For the text-containing cell, return its midpoint in [x, y] coordinate format. 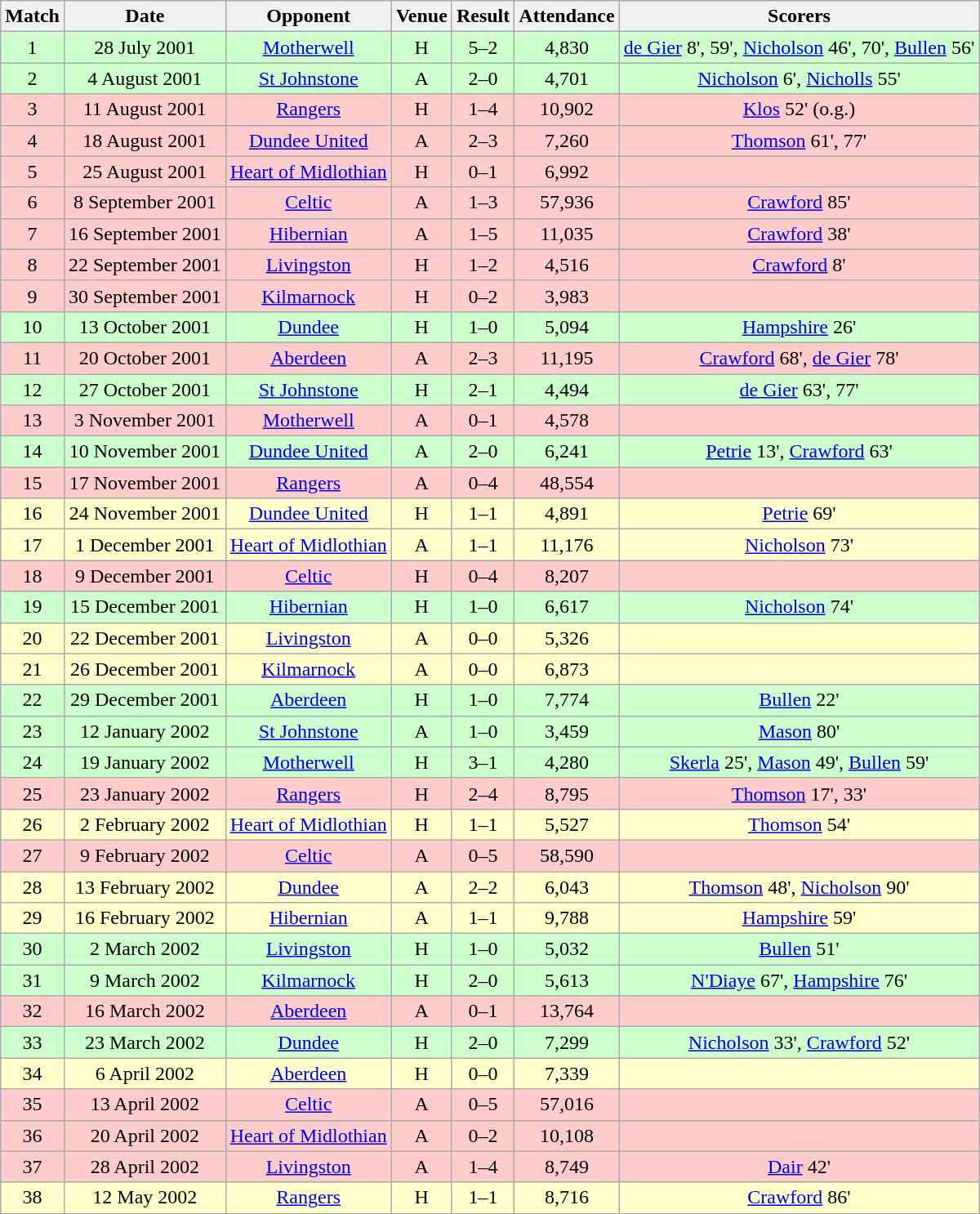
Match [33, 16]
20 [33, 638]
10 [33, 327]
11 August 2001 [145, 109]
16 [33, 514]
6,992 [567, 172]
Venue [421, 16]
6,043 [567, 886]
17 [33, 545]
57,936 [567, 203]
5–2 [483, 47]
Result [483, 16]
15 December 2001 [145, 607]
11,176 [567, 545]
19 January 2002 [145, 762]
9 December 2001 [145, 576]
10,108 [567, 1136]
1–3 [483, 203]
Date [145, 16]
26 [33, 824]
5,613 [567, 980]
Crawford 68', de Gier 78' [799, 358]
33 [33, 1042]
35 [33, 1105]
23 March 2002 [145, 1042]
28 April 2002 [145, 1167]
Bullen 51' [799, 949]
22 [33, 700]
37 [33, 1167]
24 November 2001 [145, 514]
16 September 2001 [145, 234]
Skerla 25', Mason 49', Bullen 59' [799, 762]
31 [33, 980]
18 August 2001 [145, 141]
20 October 2001 [145, 358]
1–5 [483, 234]
23 January 2002 [145, 793]
1 December 2001 [145, 545]
24 [33, 762]
8,716 [567, 1198]
2 March 2002 [145, 949]
13 April 2002 [145, 1105]
7,339 [567, 1073]
6,241 [567, 452]
Nicholson 73' [799, 545]
5,527 [567, 824]
4,830 [567, 47]
Dair 42' [799, 1167]
Crawford 38' [799, 234]
4,891 [567, 514]
19 [33, 607]
4 [33, 141]
23 [33, 731]
16 March 2002 [145, 1011]
12 January 2002 [145, 731]
30 [33, 949]
34 [33, 1073]
18 [33, 576]
48,554 [567, 483]
Nicholson 6', Nicholls 55' [799, 78]
Nicholson 33', Crawford 52' [799, 1042]
36 [33, 1136]
7,774 [567, 700]
4,494 [567, 390]
12 [33, 390]
22 December 2001 [145, 638]
6,617 [567, 607]
25 [33, 793]
Crawford 86' [799, 1198]
6,873 [567, 669]
3,459 [567, 731]
3–1 [483, 762]
27 October 2001 [145, 390]
7 [33, 234]
Thomson 61', 77' [799, 141]
1–2 [483, 265]
1 [33, 47]
Thomson 17', 33' [799, 793]
5,032 [567, 949]
Thomson 48', Nicholson 90' [799, 886]
7,260 [567, 141]
22 September 2001 [145, 265]
Mason 80' [799, 731]
16 February 2002 [145, 918]
2–2 [483, 886]
4 August 2001 [145, 78]
8 September 2001 [145, 203]
Hampshire 26' [799, 327]
57,016 [567, 1105]
17 November 2001 [145, 483]
Hampshire 59' [799, 918]
N'Diaye 67', Hampshire 76' [799, 980]
13 October 2001 [145, 327]
8,749 [567, 1167]
5 [33, 172]
de Gier 63', 77' [799, 390]
9 February 2002 [145, 855]
Opponent [309, 16]
4,280 [567, 762]
Klos 52' (o.g.) [799, 109]
13 [33, 421]
7,299 [567, 1042]
20 April 2002 [145, 1136]
4,578 [567, 421]
Crawford 85' [799, 203]
Nicholson 74' [799, 607]
2–1 [483, 390]
14 [33, 452]
Bullen 22' [799, 700]
27 [33, 855]
11,035 [567, 234]
9 March 2002 [145, 980]
3,983 [567, 296]
30 September 2001 [145, 296]
2 February 2002 [145, 824]
10,902 [567, 109]
28 July 2001 [145, 47]
2–4 [483, 793]
8,795 [567, 793]
3 November 2001 [145, 421]
Thomson 54' [799, 824]
29 December 2001 [145, 700]
4,701 [567, 78]
8 [33, 265]
6 April 2002 [145, 1073]
21 [33, 669]
15 [33, 483]
9,788 [567, 918]
5,094 [567, 327]
12 May 2002 [145, 1198]
Attendance [567, 16]
26 December 2001 [145, 669]
Petrie 13', Crawford 63' [799, 452]
8,207 [567, 576]
28 [33, 886]
9 [33, 296]
11 [33, 358]
Petrie 69' [799, 514]
58,590 [567, 855]
13,764 [567, 1011]
32 [33, 1011]
5,326 [567, 638]
de Gier 8', 59', Nicholson 46', 70', Bullen 56' [799, 47]
Scorers [799, 16]
13 February 2002 [145, 886]
3 [33, 109]
4,516 [567, 265]
29 [33, 918]
Crawford 8' [799, 265]
6 [33, 203]
38 [33, 1198]
25 August 2001 [145, 172]
10 November 2001 [145, 452]
11,195 [567, 358]
2 [33, 78]
